Search for the cell housing the specified text and yield its [x, y] center coordinate. 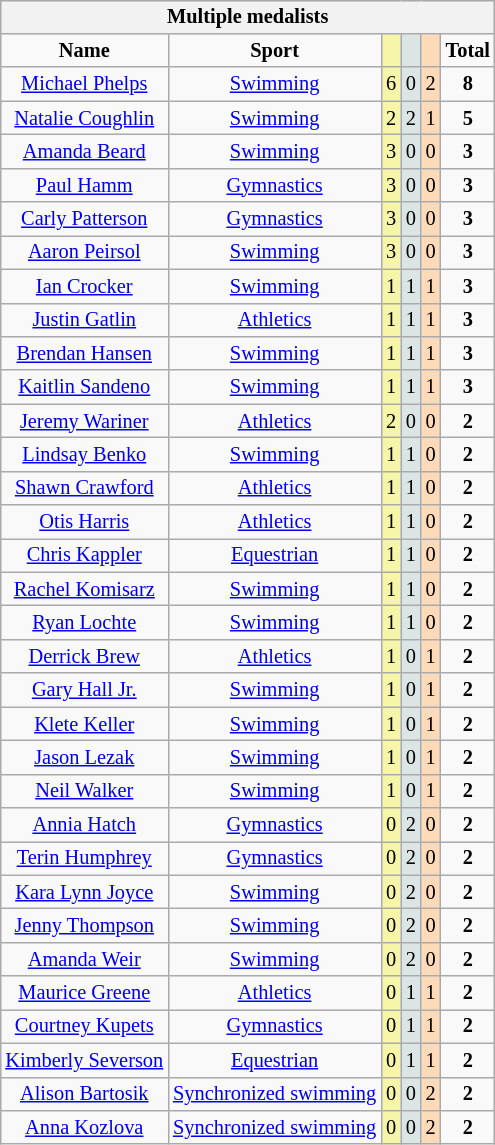
Derrick Brew [84, 657]
Kaitlin Sandeno [84, 387]
Annia Hatch [84, 825]
Terin Humphrey [84, 859]
Lindsay Benko [84, 455]
Courtney Kupets [84, 1027]
Carly Patterson [84, 219]
Kara Lynn Joyce [84, 892]
Total [468, 51]
Jason Lezak [84, 758]
Rachel Komisarz [84, 589]
Justin Gatlin [84, 320]
8 [468, 84]
Neil Walker [84, 791]
Chris Kappler [84, 556]
Jeremy Wariner [84, 421]
Brendan Hansen [84, 354]
Kimberly Severson [84, 1060]
Michael Phelps [84, 84]
Aaron Peirsol [84, 253]
Jenny Thompson [84, 926]
Maurice Greene [84, 993]
Name [84, 51]
Ryan Lochte [84, 623]
Ian Crocker [84, 286]
5 [468, 118]
Otis Harris [84, 522]
Natalie Coughlin [84, 118]
Multiple medalists [247, 17]
Klete Keller [84, 724]
Amanda Weir [84, 960]
6 [391, 84]
Amanda Beard [84, 152]
Shawn Crawford [84, 488]
Anna Kozlova [84, 1128]
Gary Hall Jr. [84, 690]
Paul Hamm [84, 185]
Alison Bartosik [84, 1094]
Sport [274, 51]
